Find where the given text appears and provide that cell's center as (X, Y) coordinate. 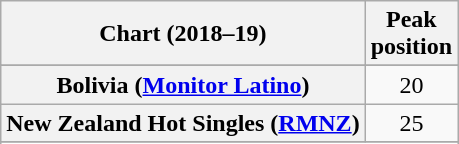
New Zealand Hot Singles (RMNZ) (183, 123)
Bolivia (Monitor Latino) (183, 85)
Peak position (411, 34)
25 (411, 123)
20 (411, 85)
Chart (2018–19) (183, 34)
